Pinpoint the cell where the given text exists, returning its [x, y] midpoint coordinate. 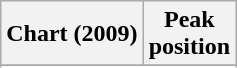
Chart (2009) [72, 34]
Peakposition [189, 34]
